Scan for the cell matching the given text and deliver its (x, y) coordinate at center. 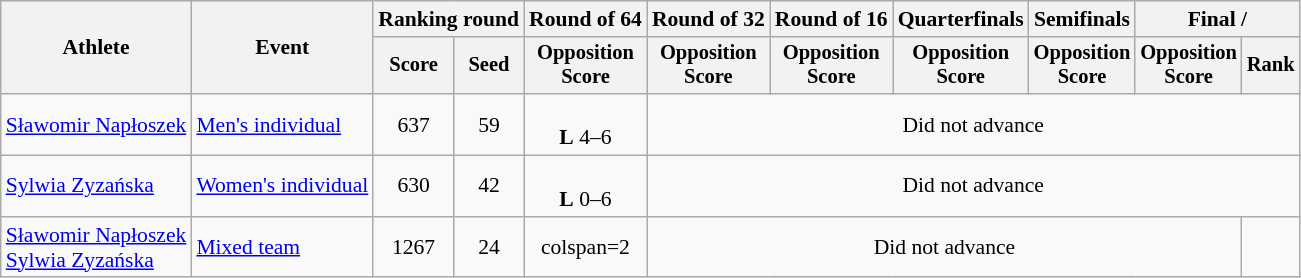
L 4–6 (586, 124)
Round of 16 (832, 19)
1267 (414, 248)
Round of 32 (708, 19)
Women's individual (282, 186)
L 0–6 (586, 186)
Sławomir Napłoszek (96, 124)
42 (489, 186)
24 (489, 248)
Rank (1271, 66)
Score (414, 66)
Mixed team (282, 248)
Seed (489, 66)
Athlete (96, 48)
colspan=2 (586, 248)
Semifinals (1082, 19)
Sławomir NapłoszekSylwia Zyzańska (96, 248)
Round of 64 (586, 19)
637 (414, 124)
Sylwia Zyzańska (96, 186)
Quarterfinals (961, 19)
Final / (1217, 19)
Ranking round (448, 19)
Men's individual (282, 124)
Event (282, 48)
59 (489, 124)
630 (414, 186)
